Provide the [X, Y] coordinate of the cell's center where the given text is located.  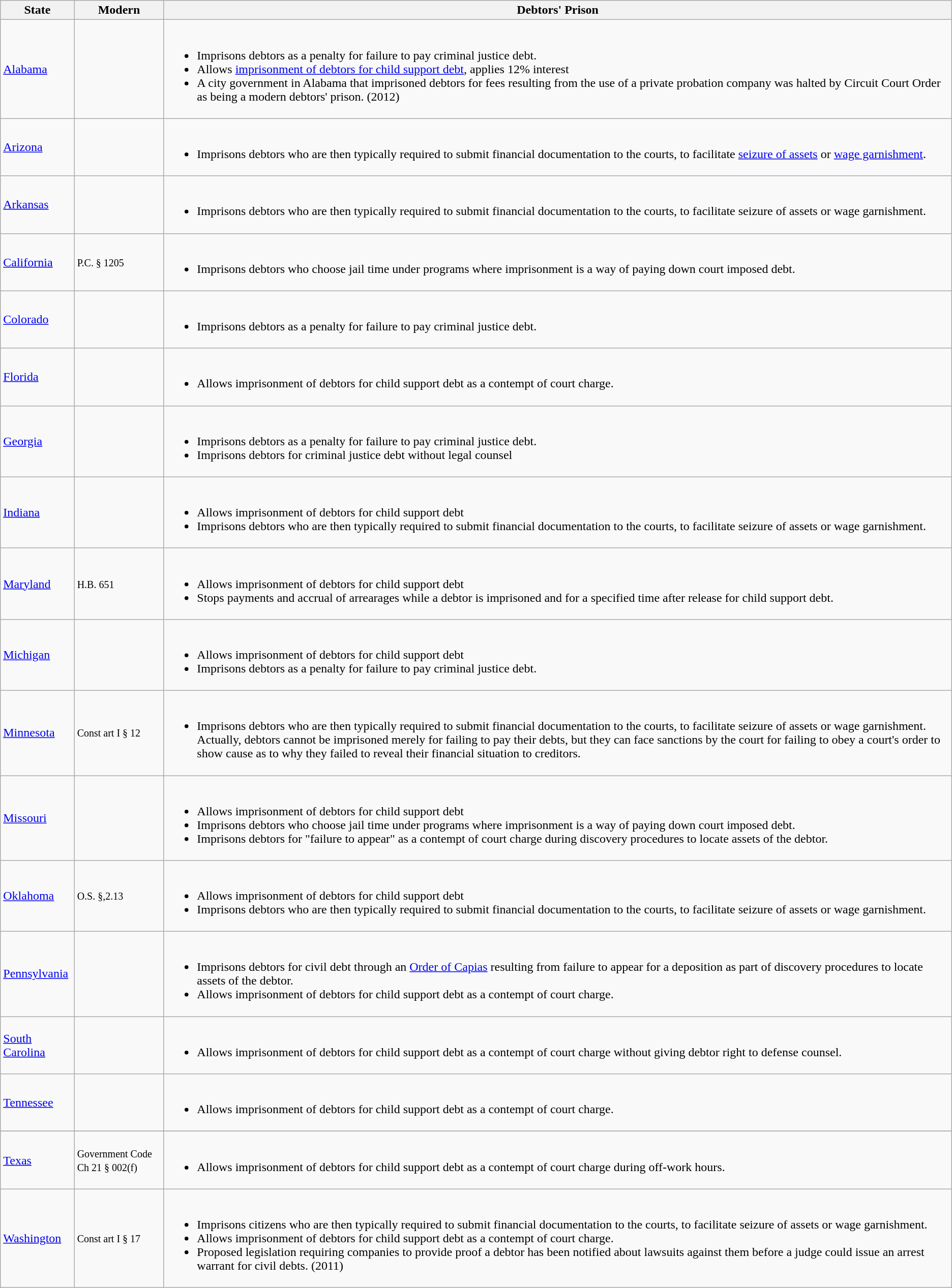
Const art I § 12 [119, 733]
Allows imprisonment of debtors for child support debtImprisons debtors as a penalty for failure to pay criminal justice debt. [557, 655]
Minnesota [38, 733]
H.B. 651 [119, 584]
Government Code Ch 21 § 002(f) [119, 1160]
Washington [38, 1238]
Imprisons debtors as a penalty for failure to pay criminal justice debt.Imprisons debtors for criminal justice debt without legal counsel [557, 441]
Modern [119, 10]
Texas [38, 1160]
Imprisons debtors who choose jail time under programs where imprisonment is a way of paying down court imposed debt. [557, 262]
State [38, 10]
Georgia [38, 441]
Alabama [38, 69]
Const art I § 17 [119, 1238]
Oklahoma [38, 896]
Colorado [38, 319]
Arkansas [38, 204]
Arizona [38, 147]
Allows imprisonment of debtors for child support debt as a contempt of court charge without giving debtor right to defense counsel. [557, 1045]
Maryland [38, 584]
Michigan [38, 655]
California [38, 262]
Pennsylvania [38, 974]
Missouri [38, 818]
Debtors' Prison [557, 10]
Imprisons debtors as a penalty for failure to pay criminal justice debt. [557, 319]
Indiana [38, 512]
South Carolina [38, 1045]
O.S. §,2.13 [119, 896]
Allows imprisonment of debtors for child support debt as a contempt of court charge during off-work hours. [557, 1160]
Tennessee [38, 1103]
P.C. § 1205 [119, 262]
Florida [38, 377]
